Identify which cell holds the provided text, then report its (x, y) central coordinate. 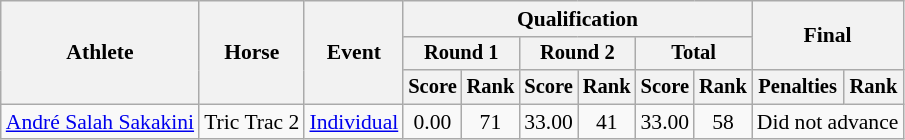
0.00 (432, 122)
Individual (354, 122)
Round 1 (461, 54)
Horse (252, 52)
Round 2 (577, 54)
Final (828, 36)
Total (693, 54)
Qualification (577, 19)
Tric Trac 2 (252, 122)
Did not advance (828, 122)
41 (607, 122)
71 (491, 122)
Penalties (798, 87)
58 (723, 122)
Event (354, 52)
Athlete (100, 52)
André Salah Sakakini (100, 122)
